From the cell containing the given text, extract its center point as (x, y) coordinate. 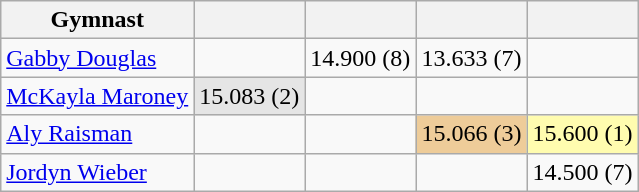
15.600 (1) (582, 134)
Gymnast (98, 20)
15.083 (2) (250, 96)
14.500 (7) (582, 172)
13.633 (7) (472, 58)
14.900 (8) (360, 58)
15.066 (3) (472, 134)
McKayla Maroney (98, 96)
Aly Raisman (98, 134)
Gabby Douglas (98, 58)
Jordyn Wieber (98, 172)
